Detect which cell encompasses the target text, then output its (x, y) center coordinate. 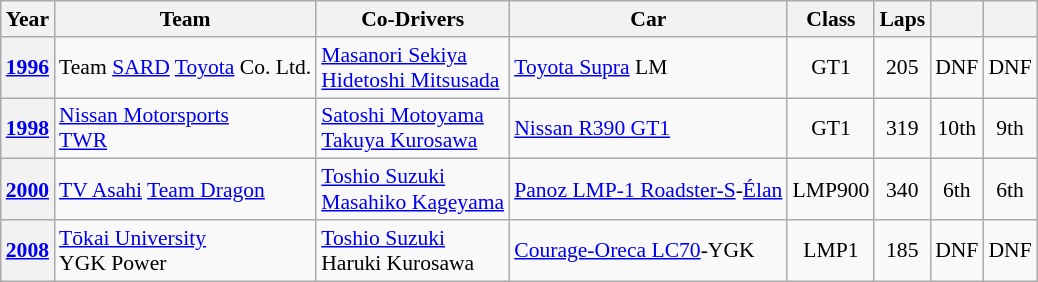
1998 (28, 128)
1996 (28, 68)
319 (902, 128)
185 (902, 250)
340 (902, 190)
Toshio Suzuki Haruki Kurosawa (412, 250)
TV Asahi Team Dragon (185, 190)
Co-Drivers (412, 19)
Toshio Suzuki Masahiko Kageyama (412, 190)
LMP1 (830, 250)
2000 (28, 190)
Year (28, 19)
10th (956, 128)
Team (185, 19)
9th (1010, 128)
Car (648, 19)
Panoz LMP-1 Roadster-S-Élan (648, 190)
205 (902, 68)
Nissan Motorsports TWR (185, 128)
Courage-Oreca LC70-YGK (648, 250)
LMP900 (830, 190)
2008 (28, 250)
Satoshi Motoyama Takuya Kurosawa (412, 128)
Masanori Sekiya Hidetoshi Mitsusada (412, 68)
Nissan R390 GT1 (648, 128)
Laps (902, 19)
Toyota Supra LM (648, 68)
Class (830, 19)
Team SARD Toyota Co. Ltd. (185, 68)
Tōkai University YGK Power (185, 250)
